Search for the cell housing the specified text and yield its [x, y] center coordinate. 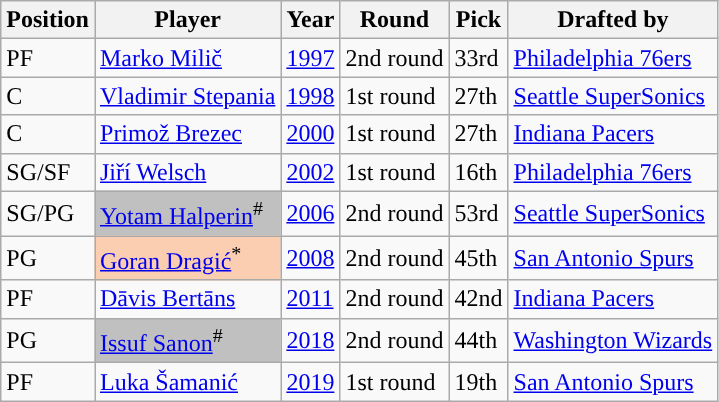
Drafted by [613, 20]
Round [394, 20]
2019 [310, 382]
1998 [310, 96]
Player [187, 20]
2000 [310, 134]
Position [48, 20]
Pick [478, 20]
Goran Dragić* [187, 258]
19th [478, 382]
Vladimir Stepania [187, 96]
SG/SF [48, 172]
Luka Šamanić [187, 382]
Marko Milič [187, 58]
53rd [478, 214]
16th [478, 172]
Year [310, 20]
44th [478, 340]
Dāvis Bertāns [187, 299]
42nd [478, 299]
Jiří Welsch [187, 172]
2008 [310, 258]
2011 [310, 299]
Yotam Halperin# [187, 214]
2006 [310, 214]
Issuf Sanon# [187, 340]
2018 [310, 340]
Washington Wizards [613, 340]
1997 [310, 58]
SG/PG [48, 214]
2002 [310, 172]
Primož Brezec [187, 134]
45th [478, 258]
33rd [478, 58]
